Pinpoint the cell where the given text exists, returning its (X, Y) midpoint coordinate. 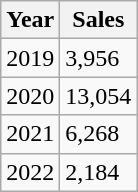
13,054 (98, 96)
Year (30, 20)
2,184 (98, 172)
Sales (98, 20)
3,956 (98, 58)
6,268 (98, 134)
2021 (30, 134)
2022 (30, 172)
2020 (30, 96)
2019 (30, 58)
